Capture the cell that displays the provided text and extract its [x, y] central coordinate. 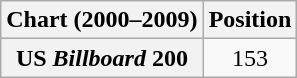
153 [250, 58]
Position [250, 20]
US Billboard 200 [102, 58]
Chart (2000–2009) [102, 20]
